Return the [X, Y] coordinate for the center point of the cell that contains the specified text.  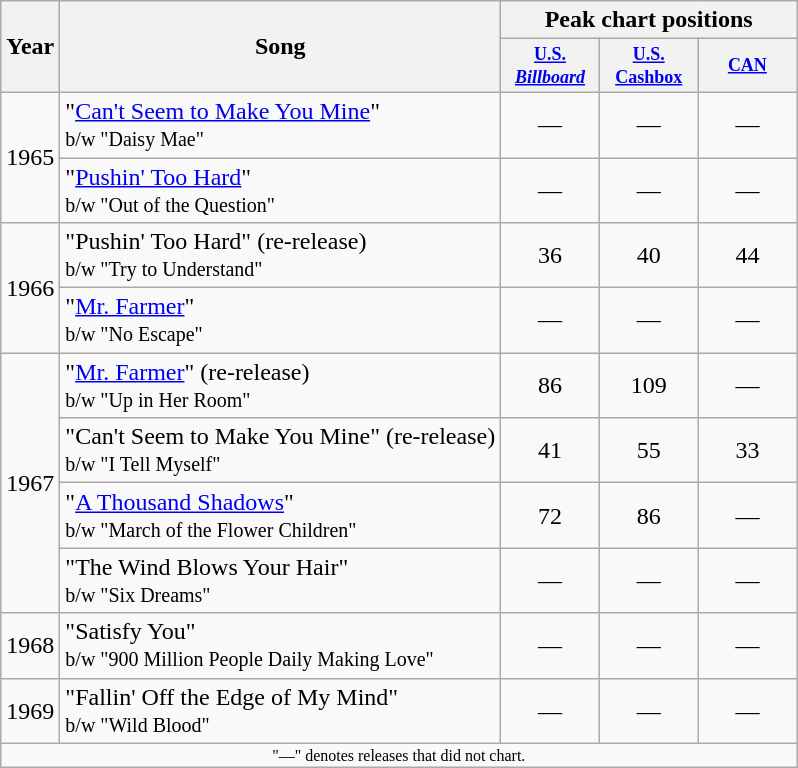
1967 [30, 483]
CAN [748, 66]
"A Thousand Shadows"b/w "March of the Flower Children" [280, 516]
1965 [30, 157]
55 [648, 450]
"The Wind Blows Your Hair"b/w "Six Dreams" [280, 580]
"Mr. Farmer"b/w "No Escape" [280, 320]
44 [748, 256]
"Can't Seem to Make You Mine"b/w "Daisy Mae" [280, 124]
"Can't Seem to Make You Mine" (re-release)b/w "I Tell Myself" [280, 450]
1969 [30, 710]
Peak chart positions [649, 20]
40 [648, 256]
"Pushin' Too Hard" (re-release)b/w "Try to Understand" [280, 256]
Year [30, 47]
"Fallin' Off the Edge of My Mind"b/w "Wild Blood" [280, 710]
33 [748, 450]
"Pushin' Too Hard"b/w "Out of the Question" [280, 190]
U.S. Cashbox [648, 66]
72 [550, 516]
109 [648, 386]
"Mr. Farmer" (re-release)b/w "Up in Her Room" [280, 386]
Song [280, 47]
U.S. Billboard [550, 66]
36 [550, 256]
"Satisfy You"b/w "900 Million People Daily Making Love" [280, 646]
"—" denotes releases that did not chart. [399, 755]
1968 [30, 646]
41 [550, 450]
1966 [30, 288]
